Extract the [X, Y] coordinate from the center of the cell holding the provided text.  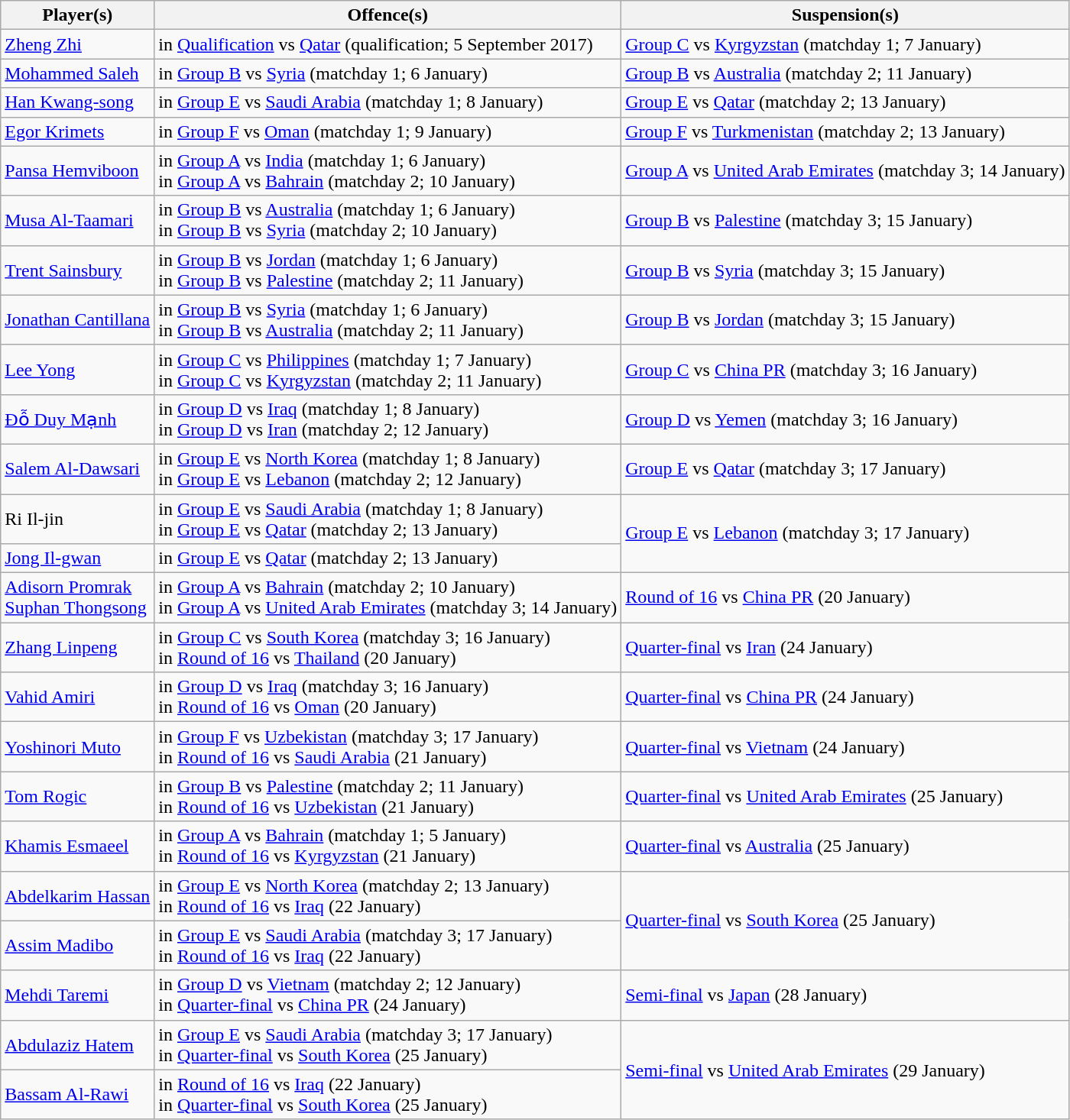
in Group B vs Syria (matchday 1; 6 January) in Group B vs Australia (matchday 2; 11 January) [388, 319]
Adisorn Promrak Suphan Thongsong [78, 597]
Group B vs Australia (matchday 2; 11 January) [845, 73]
Zheng Zhi [78, 44]
in Group E vs North Korea (matchday 2; 13 January) in Round of 16 vs Iraq (22 January) [388, 895]
Mehdi Taremi [78, 995]
Group B vs Syria (matchday 3; 15 January) [845, 270]
Suspension(s) [845, 15]
Quarter-final vs China PR (24 January) [845, 697]
Quarter-final vs South Korea (25 January) [845, 921]
Egor Krimets [78, 131]
Abdelkarim Hassan [78, 895]
Group F vs Turkmenistan (matchday 2; 13 January) [845, 131]
in Group C vs South Korea (matchday 3; 16 January) in Round of 16 vs Thailand (20 January) [388, 648]
Group A vs United Arab Emirates (matchday 3; 14 January) [845, 171]
Đỗ Duy Mạnh [78, 419]
Yoshinori Muto [78, 747]
Vahid Amiri [78, 697]
in Group B vs Australia (matchday 1; 6 January) in Group B vs Syria (matchday 2; 10 January) [388, 220]
in Group E vs North Korea (matchday 1; 8 January) in Group E vs Lebanon (matchday 2; 12 January) [388, 469]
Mohammed Saleh [78, 73]
Jong Il-gwan [78, 558]
Quarter-final vs Vietnam (24 January) [845, 747]
Offence(s) [388, 15]
Lee Yong [78, 370]
Quarter-final vs Australia (25 January) [845, 846]
Quarter-final vs United Arab Emirates (25 January) [845, 796]
Khamis Esmaeel [78, 846]
in Group B vs Syria (matchday 1; 6 January) [388, 73]
Semi-final vs Japan (28 January) [845, 995]
Group C vs China PR (matchday 3; 16 January) [845, 370]
in Group D vs Iraq (matchday 1; 8 January) in Group D vs Iran (matchday 2; 12 January) [388, 419]
Salem Al-Dawsari [78, 469]
in Group A vs Bahrain (matchday 1; 5 January) in Round of 16 vs Kyrgyzstan (21 January) [388, 846]
Semi-final vs United Arab Emirates (29 January) [845, 1070]
in Group D vs Vietnam (matchday 2; 12 January) in Quarter-final vs China PR (24 January) [388, 995]
Zhang Linpeng [78, 648]
in Group F vs Uzbekistan (matchday 3; 17 January) in Round of 16 vs Saudi Arabia (21 January) [388, 747]
in Group D vs Iraq (matchday 3; 16 January) in Round of 16 vs Oman (20 January) [388, 697]
in Group A vs India (matchday 1; 6 January) in Group A vs Bahrain (matchday 2; 10 January) [388, 171]
Group B vs Palestine (matchday 3; 15 January) [845, 220]
in Group B vs Jordan (matchday 1; 6 January) in Group B vs Palestine (matchday 2; 11 January) [388, 270]
Bassam Al-Rawi [78, 1094]
Group B vs Jordan (matchday 3; 15 January) [845, 319]
in Round of 16 vs Iraq (22 January) in Quarter-final vs South Korea (25 January) [388, 1094]
Group D vs Yemen (matchday 3; 16 January) [845, 419]
in Group E vs Qatar (matchday 2; 13 January) [388, 558]
Jonathan Cantillana [78, 319]
in Group C vs Philippines (matchday 1; 7 January) in Group C vs Kyrgyzstan (matchday 2; 11 January) [388, 370]
in Group A vs Bahrain (matchday 2; 10 January) in Group A vs United Arab Emirates (matchday 3; 14 January) [388, 597]
in Group F vs Oman (matchday 1; 9 January) [388, 131]
Musa Al-Taamari [78, 220]
Assim Madibo [78, 946]
Round of 16 vs China PR (20 January) [845, 597]
Han Kwang-song [78, 102]
in Group B vs Palestine (matchday 2; 11 January) in Round of 16 vs Uzbekistan (21 January) [388, 796]
Group E vs Lebanon (matchday 3; 17 January) [845, 533]
in Group E vs Saudi Arabia (matchday 1; 8 January) in Group E vs Qatar (matchday 2; 13 January) [388, 518]
Tom Rogic [78, 796]
in Group E vs Saudi Arabia (matchday 3; 17 January) in Quarter-final vs South Korea (25 January) [388, 1045]
Quarter-final vs Iran (24 January) [845, 648]
Abdulaziz Hatem [78, 1045]
in Qualification vs Qatar (qualification; 5 September 2017) [388, 44]
Group E vs Qatar (matchday 2; 13 January) [845, 102]
in Group E vs Saudi Arabia (matchday 1; 8 January) [388, 102]
Ri Il-jin [78, 518]
Trent Sainsbury [78, 270]
Pansa Hemviboon [78, 171]
in Group E vs Saudi Arabia (matchday 3; 17 January) in Round of 16 vs Iraq (22 January) [388, 946]
Group E vs Qatar (matchday 3; 17 January) [845, 469]
Player(s) [78, 15]
Group C vs Kyrgyzstan (matchday 1; 7 January) [845, 44]
